Return [x, y] of the center of cell containing provided text 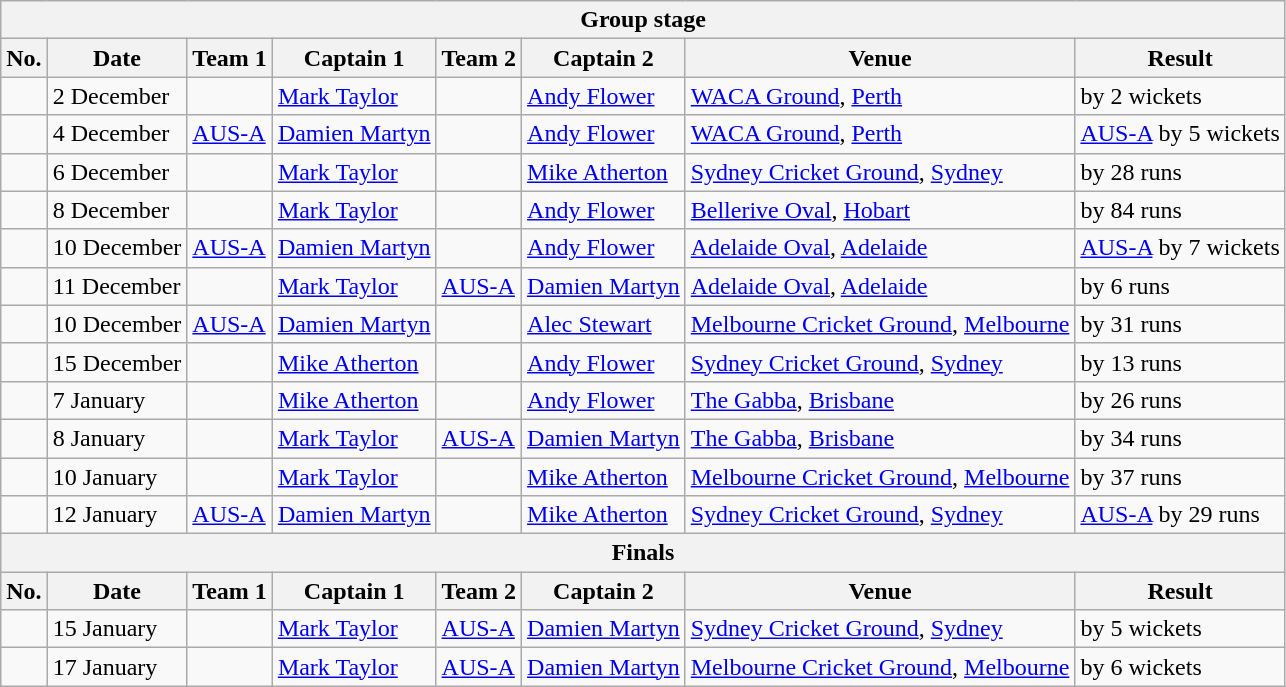
by 84 runs [1180, 210]
by 6 wickets [1180, 667]
15 December [117, 362]
Alec Stewart [604, 324]
AUS-A by 5 wickets [1180, 134]
by 31 runs [1180, 324]
2 December [117, 96]
7 January [117, 400]
by 37 runs [1180, 477]
AUS-A by 7 wickets [1180, 248]
by 6 runs [1180, 286]
by 34 runs [1180, 438]
Finals [644, 553]
8 December [117, 210]
by 13 runs [1180, 362]
AUS-A by 29 runs [1180, 515]
15 January [117, 629]
17 January [117, 667]
by 26 runs [1180, 400]
Bellerive Oval, Hobart [880, 210]
Group stage [644, 20]
10 January [117, 477]
by 2 wickets [1180, 96]
12 January [117, 515]
by 28 runs [1180, 172]
4 December [117, 134]
6 December [117, 172]
8 January [117, 438]
11 December [117, 286]
by 5 wickets [1180, 629]
